Provide the (x, y) coordinate of the cell's center where the given text is located.  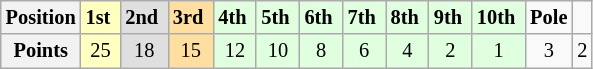
1 (498, 51)
7th (364, 17)
2nd (144, 17)
3 (548, 51)
15 (190, 51)
4th (234, 17)
6th (322, 17)
5th (278, 17)
Position (41, 17)
10th (498, 17)
Points (41, 51)
8 (322, 51)
4 (408, 51)
Pole (548, 17)
1st (101, 17)
3rd (190, 17)
18 (144, 51)
25 (101, 51)
6 (364, 51)
10 (278, 51)
8th (408, 17)
9th (450, 17)
12 (234, 51)
